Locate the cell with the specified text and output its [X, Y] center coordinate. 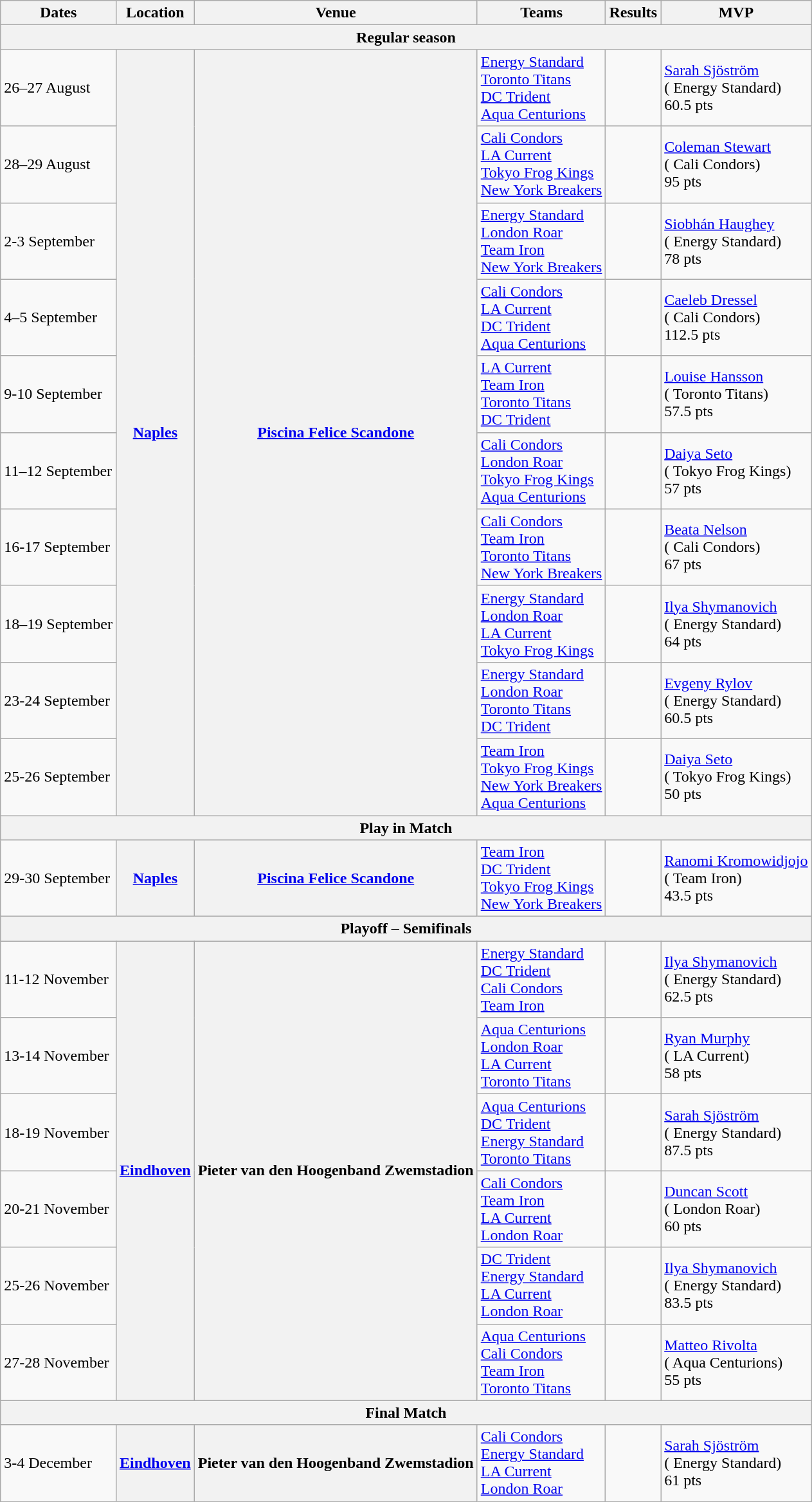
Team Iron Tokyo Frog Kings New York Breakers Aqua Centurions [541, 777]
Caeleb Dressel( Cali Condors)112.5 pts [736, 318]
Siobhán Haughey( Energy Standard)78 pts [736, 241]
28–29 August [59, 165]
27-28 November [59, 1362]
Ranomi Kromowidjojo( Team Iron)43.5 pts [736, 879]
Coleman Stewart( Cali Condors)95 pts [736, 165]
Duncan Scott( London Roar)60 pts [736, 1209]
Matteo Rivolta( Aqua Centurions)55 pts [736, 1362]
Ilya Shymanovich( Energy Standard)64 pts [736, 624]
Cali Condors Team Iron Toronto Titans New York Breakers [541, 547]
29-30 September [59, 879]
Dates [59, 13]
Location [155, 13]
Energy Standard DC Trident Cali Condors Team Iron [541, 979]
9-10 September [59, 394]
LA Current Team Iron Toronto Titans DC Trident [541, 394]
Cali Condors London Roar Tokyo Frog Kings Aqua Centurions [541, 471]
20-21 November [59, 1209]
11-12 November [59, 979]
26–27 August [59, 87]
13-14 November [59, 1056]
Cali Condors LA Current Tokyo Frog Kings New York Breakers [541, 165]
Sarah Sjöström( Energy Standard)61 pts [736, 1463]
Teams [541, 13]
Final Match [406, 1413]
Cali Condors Team Iron LA Current London Roar [541, 1209]
Ryan Murphy( LA Current)58 pts [736, 1056]
Beata Nelson( Cali Condors)67 pts [736, 547]
Energy Standard London Roar Team Iron New York Breakers [541, 241]
16-17 September [59, 547]
DC Trident Energy Standard LA Current London Roar [541, 1285]
Team Iron DC Trident Tokyo Frog Kings New York Breakers [541, 879]
18–19 September [59, 624]
Daiya Seto( Tokyo Frog Kings)50 pts [736, 777]
23-24 September [59, 700]
Energy Standard Toronto Titans DC Trident Aqua Centurions [541, 87]
Daiya Seto( Tokyo Frog Kings)57 pts [736, 471]
25-26 November [59, 1285]
Play in Match [406, 828]
Ilya Shymanovich( Energy Standard)83.5 pts [736, 1285]
Aqua Centurions London Roar LA Current Toronto Titans [541, 1056]
3-4 December [59, 1463]
Ilya Shymanovich( Energy Standard)62.5 pts [736, 979]
18-19 November [59, 1132]
Venue [336, 13]
Energy Standard London Roar LA Current Tokyo Frog Kings [541, 624]
Aqua Centurions DC Trident Energy Standard Toronto Titans [541, 1132]
Sarah Sjöström( Energy Standard)87.5 pts [736, 1132]
Sarah Sjöström( Energy Standard)60.5 pts [736, 87]
Cali Condors Energy Standard LA Current London Roar [541, 1463]
11–12 September [59, 471]
4–5 September [59, 318]
Cali Condors LA Current DC Trident Aqua Centurions [541, 318]
MVP [736, 13]
25-26 September [59, 777]
Playoff – Semifinals [406, 929]
Regular season [406, 37]
Louise Hansson( Toronto Titans)57.5 pts [736, 394]
Aqua Centurions Cali Condors Team Iron Toronto Titans [541, 1362]
Results [633, 13]
2-3 September [59, 241]
Energy Standard London Roar Toronto Titans DC Trident [541, 700]
Evgeny Rylov( Energy Standard)60.5 pts [736, 700]
